Scan for the cell matching the given text and deliver its [x, y] coordinate at center. 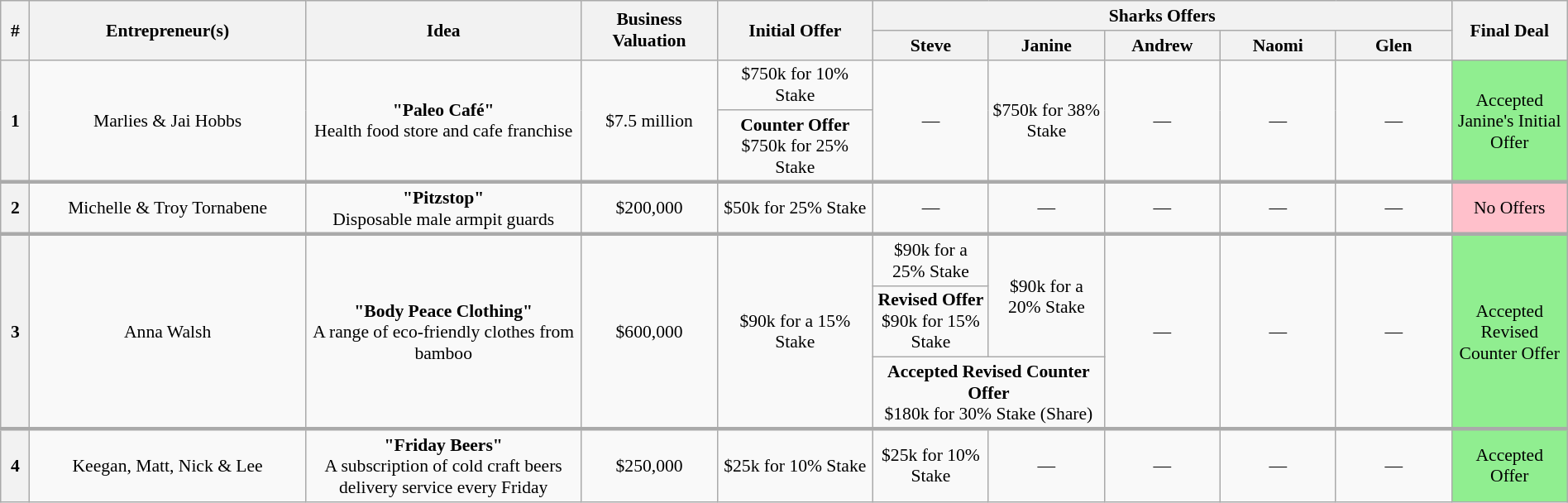
$7.5 million [649, 121]
Accepted Revised Counter Offer$180k for 30% Stake (Share) [988, 394]
"Pitzstop" Disposable male armpit guards [443, 208]
Final Deal [1509, 30]
"Friday Beers" A subscription of cold craft beers delivery service every Friday [443, 466]
$90k for a 15% Stake [795, 332]
Counter Offer $750k for 25% Stake [795, 147]
Naomi [1278, 46]
Accepted Offer [1509, 466]
Glen [1394, 46]
Keegan, Matt, Nick & Lee [168, 466]
Michelle & Troy Tornabene [168, 208]
1 [15, 121]
Janine [1046, 46]
$50k for 25% Stake [795, 208]
$90k for a 20% Stake [1046, 296]
Entrepreneur(s) [168, 30]
2 [15, 208]
# [15, 30]
$200,000 [649, 208]
Accepted Revised Counter Offer [1509, 332]
$750k for 10% Stake [795, 84]
Sharks Offers [1162, 16]
$750k for 38% Stake [1046, 121]
Steve [930, 46]
4 [15, 466]
$250,000 [649, 466]
Idea [443, 30]
Business Valuation [649, 30]
Anna Walsh [168, 332]
"Paleo Café" Health food store and cafe franchise [443, 121]
Andrew [1162, 46]
$90k for a 25% Stake [930, 260]
"Body Peace Clothing" A range of eco-friendly clothes from bamboo [443, 332]
$600,000 [649, 332]
3 [15, 332]
Accepted Janine's Initial Offer [1509, 121]
Initial Offer [795, 30]
Marlies & Jai Hobbs [168, 121]
Revised Offer$90k for 15% Stake [930, 321]
No Offers [1509, 208]
